Output the [X, Y] coordinate of the center of the cell containing the given text.  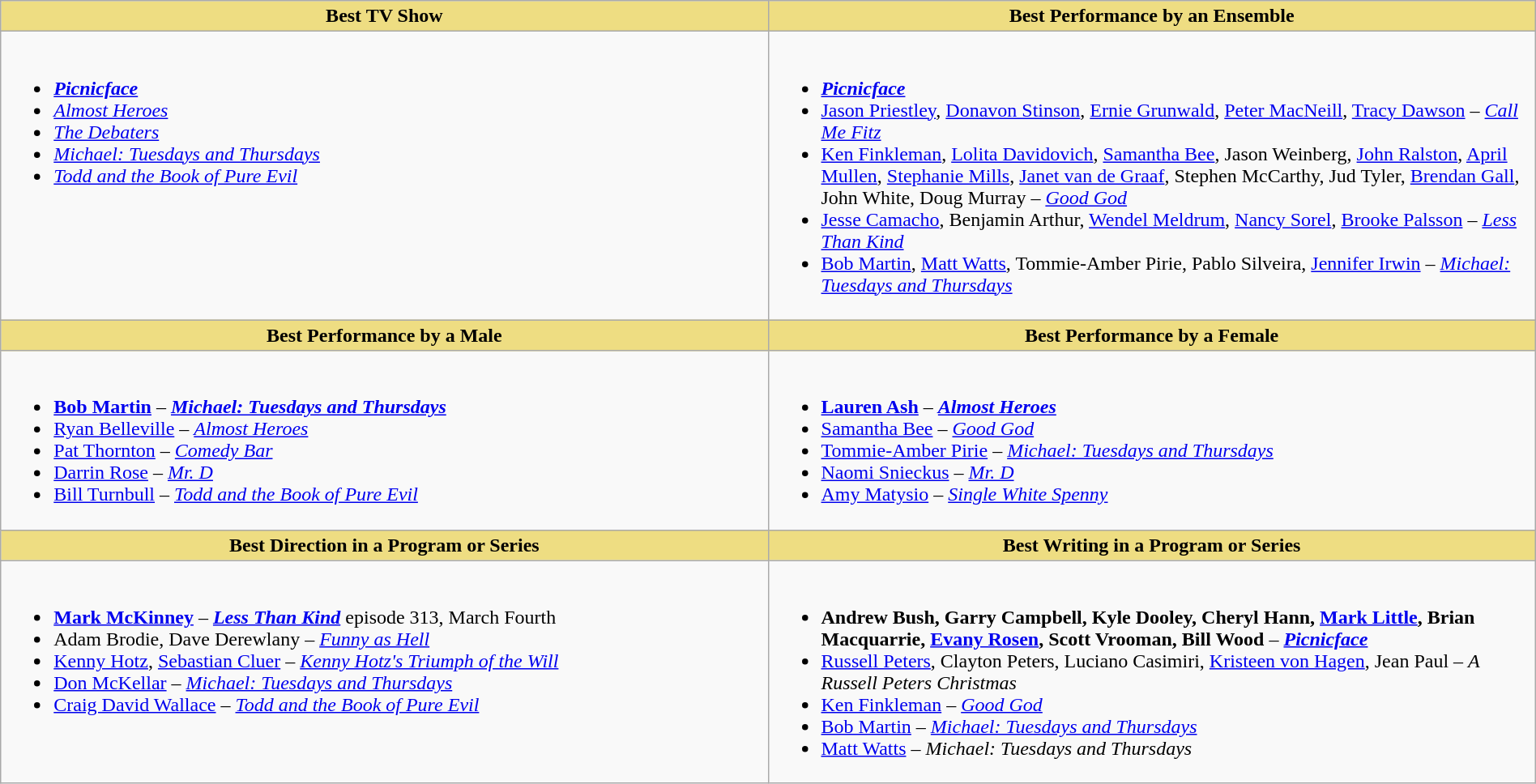
Best Performance by a Male [384, 335]
Best Direction in a Program or Series [384, 545]
Best TV Show [384, 16]
Best Performance by a Female [1152, 335]
Best Writing in a Program or Series [1152, 545]
PicnicfaceAlmost HeroesThe DebatersMichael: Tuesdays and ThursdaysTodd and the Book of Pure Evil [384, 176]
Best Performance by an Ensemble [1152, 16]
